Capture the cell that displays the provided text and extract its (x, y) central coordinate. 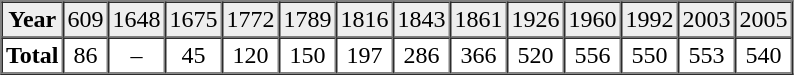
1789 (308, 20)
120 (250, 56)
1648 (136, 20)
2005 (764, 20)
Total (32, 56)
550 (650, 56)
1772 (250, 20)
366 (478, 56)
1992 (650, 20)
1861 (478, 20)
1926 (536, 20)
540 (764, 56)
1843 (422, 20)
609 (86, 20)
553 (706, 56)
197 (364, 56)
86 (86, 56)
1816 (364, 20)
286 (422, 56)
2003 (706, 20)
1675 (194, 20)
150 (308, 56)
– (136, 56)
556 (592, 56)
1960 (592, 20)
45 (194, 56)
520 (536, 56)
Year (32, 20)
